Capture the cell that displays the provided text and extract its (X, Y) central coordinate. 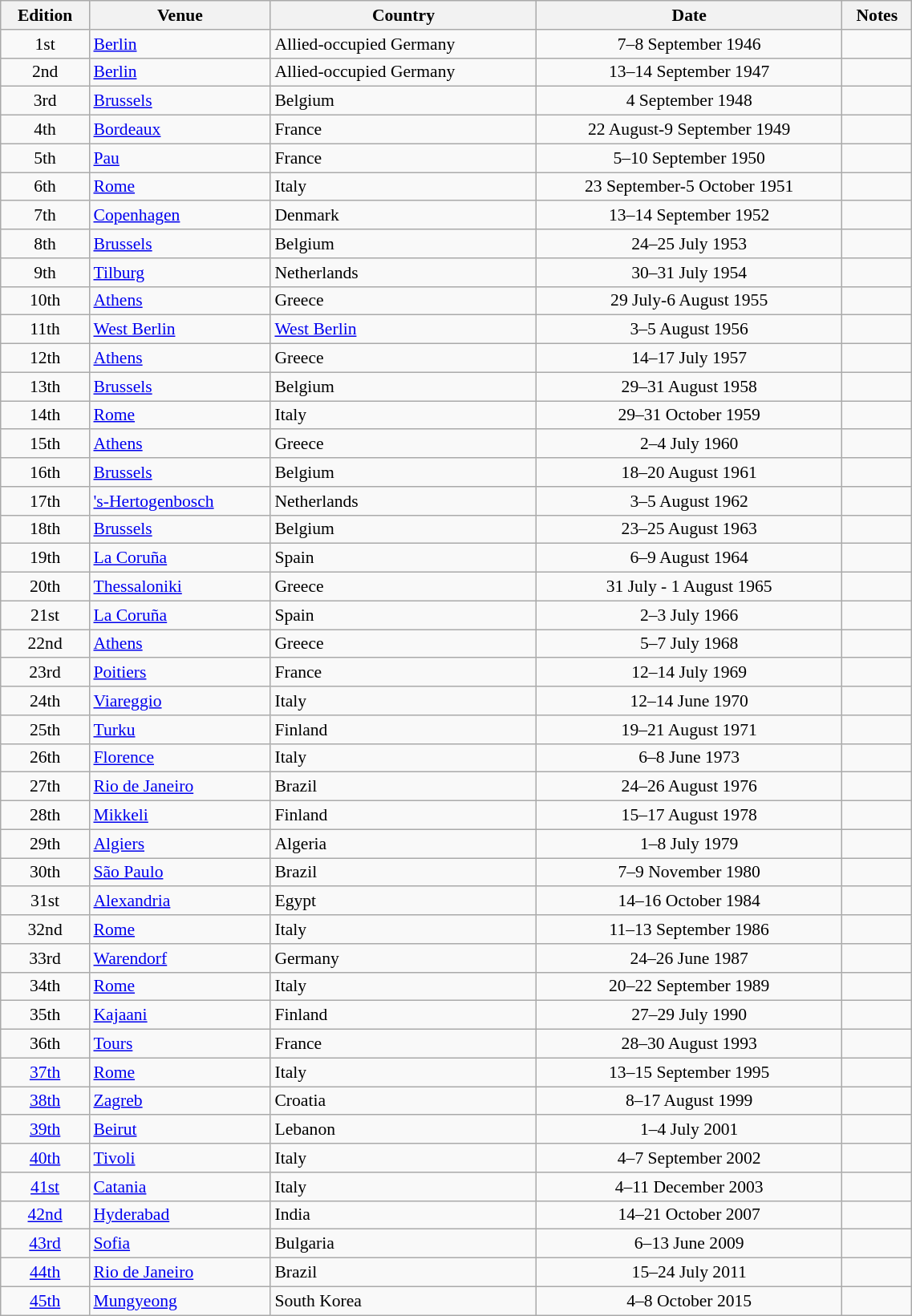
Pau (180, 158)
20–22 September 1989 (690, 986)
14–21 October 2007 (690, 1215)
Tilburg (180, 273)
2nd (45, 72)
29–31 August 1958 (690, 387)
29th (45, 844)
41st (45, 1187)
3rd (45, 101)
19–21 August 1971 (690, 730)
13th (45, 387)
10th (45, 301)
13–14 September 1947 (690, 72)
Mikkeli (180, 816)
24–25 July 1953 (690, 244)
1st (45, 44)
30th (45, 873)
24th (45, 701)
Algiers (180, 844)
Edition (45, 15)
Sofia (180, 1244)
Bulgaria (403, 1244)
South Korea (403, 1301)
23 September-5 October 1951 (690, 187)
Warendorf (180, 958)
18th (45, 529)
27th (45, 787)
1–8 July 1979 (690, 844)
44th (45, 1273)
1–4 July 2001 (690, 1130)
4–11 December 2003 (690, 1187)
32nd (45, 929)
5–7 July 1968 (690, 644)
40th (45, 1158)
Viareggio (180, 701)
Poitiers (180, 673)
8–17 August 1999 (690, 1101)
29–31 October 1959 (690, 415)
29 July-6 August 1955 (690, 301)
26th (45, 758)
Copenhagen (180, 216)
8th (45, 244)
Thessaloniki (180, 587)
5th (45, 158)
Mungyeong (180, 1301)
15–24 July 2011 (690, 1273)
Lebanon (403, 1130)
Turku (180, 730)
17th (45, 501)
4 September 1948 (690, 101)
35th (45, 1015)
28–30 August 1993 (690, 1044)
23–25 August 1963 (690, 529)
Hyderabad (180, 1215)
11th (45, 330)
5–10 September 1950 (690, 158)
4–8 October 2015 (690, 1301)
Bordeaux (180, 130)
36th (45, 1044)
Catania (180, 1187)
28th (45, 816)
Florence (180, 758)
Germany (403, 958)
Country (403, 15)
Notes (878, 15)
23rd (45, 673)
's-Hertogenbosch (180, 501)
7–9 November 1980 (690, 873)
Date (690, 15)
20th (45, 587)
3–5 August 1956 (690, 330)
6–9 August 1964 (690, 558)
34th (45, 986)
2–3 July 1966 (690, 615)
São Paulo (180, 873)
12–14 June 1970 (690, 701)
Tours (180, 1044)
9th (45, 273)
31st (45, 901)
Croatia (403, 1101)
Beirut (180, 1130)
30–31 July 1954 (690, 273)
43rd (45, 1244)
13–14 September 1952 (690, 216)
37th (45, 1072)
7–8 September 1946 (690, 44)
Egypt (403, 901)
27–29 July 1990 (690, 1015)
14th (45, 415)
India (403, 1215)
14–17 July 1957 (690, 358)
15th (45, 444)
15–17 August 1978 (690, 816)
7th (45, 216)
18–20 August 1961 (690, 472)
Kajaani (180, 1015)
33rd (45, 958)
24–26 August 1976 (690, 787)
14–16 October 1984 (690, 901)
Alexandria (180, 901)
38th (45, 1101)
42nd (45, 1215)
Zagreb (180, 1101)
19th (45, 558)
Denmark (403, 216)
31 July - 1 August 1965 (690, 587)
Venue (180, 15)
13–15 September 1995 (690, 1072)
25th (45, 730)
22 August-9 September 1949 (690, 130)
21st (45, 615)
Tivoli (180, 1158)
12–14 July 1969 (690, 673)
6–8 June 1973 (690, 758)
24–26 June 1987 (690, 958)
11–13 September 1986 (690, 929)
4th (45, 130)
6th (45, 187)
45th (45, 1301)
12th (45, 358)
16th (45, 472)
39th (45, 1130)
4–7 September 2002 (690, 1158)
6–13 June 2009 (690, 1244)
3–5 August 1962 (690, 501)
2–4 July 1960 (690, 444)
Algeria (403, 844)
22nd (45, 644)
